Identify which cell holds the provided text, then report its [X, Y] central coordinate. 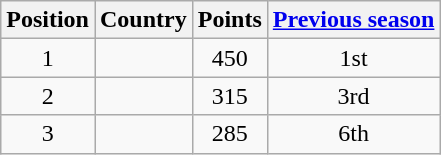
1 [48, 58]
2 [48, 96]
Country [143, 20]
3 [48, 134]
Position [48, 20]
285 [230, 134]
1st [354, 58]
315 [230, 96]
Previous season [354, 20]
3rd [354, 96]
6th [354, 134]
Points [230, 20]
450 [230, 58]
